Locate the cell with the specified text and output its (x, y) center coordinate. 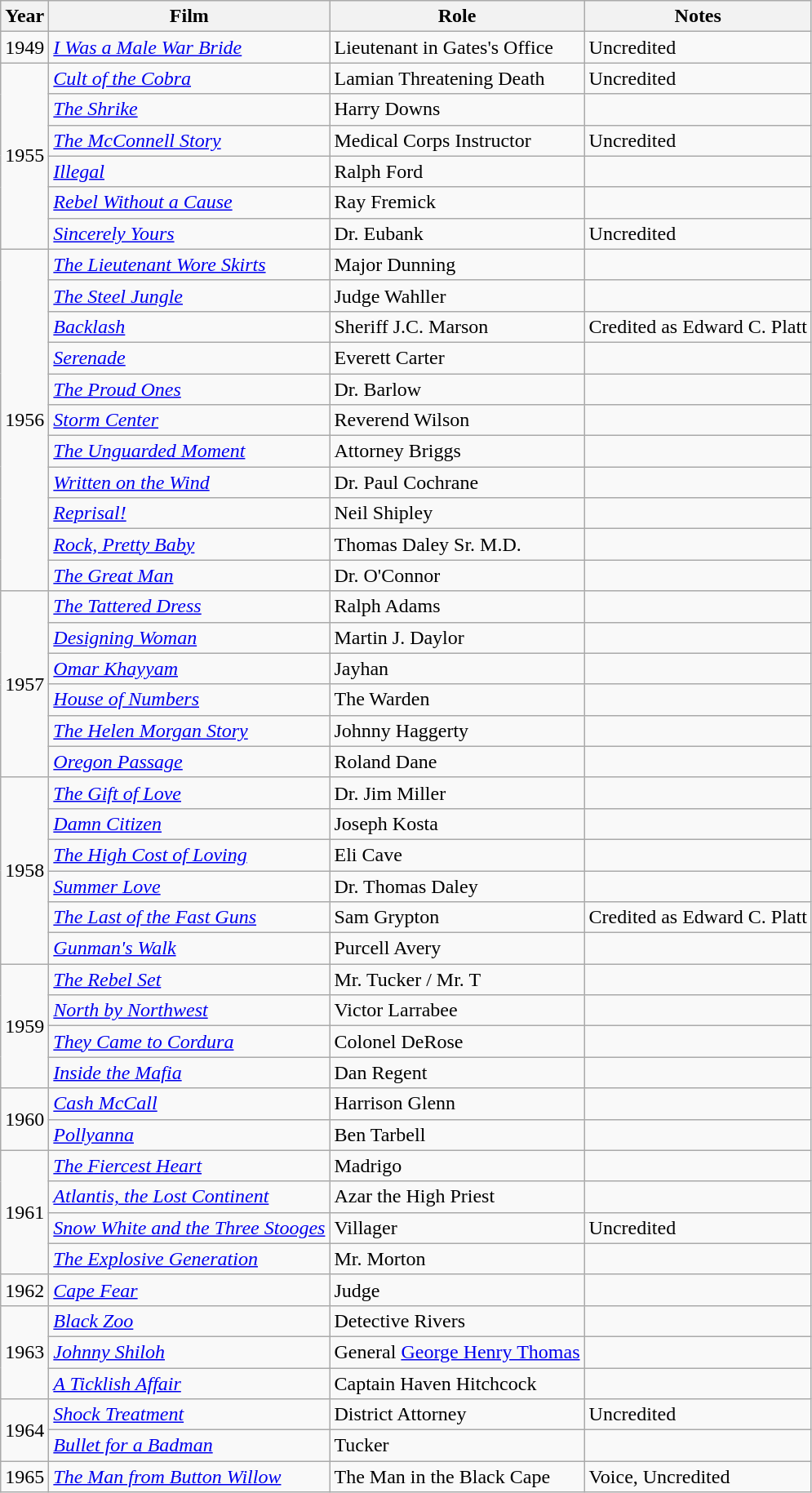
Oregon Passage (189, 762)
The High Cost of Loving (189, 855)
The Man from Button Willow (189, 1477)
Jayhan (457, 669)
Sheriff J.C. Marson (457, 327)
Joseph Kosta (457, 824)
The McConnell Story (189, 140)
Atlantis, the Lost Continent (189, 1197)
Cult of the Cobra (189, 78)
Lamian Threatening Death (457, 78)
Black Zoo (189, 1321)
Eli Cave (457, 855)
Gunman's Walk (189, 949)
1964 (24, 1430)
Neil Shipley (457, 513)
1956 (24, 420)
Omar Khayyam (189, 669)
House of Numbers (189, 700)
Detective Rivers (457, 1321)
Mr. Tucker / Mr. T (457, 980)
Inside the Mafia (189, 1073)
Ralph Ford (457, 171)
Roland Dane (457, 762)
1958 (24, 870)
Cape Fear (189, 1290)
Shock Treatment (189, 1415)
Judge Wahller (457, 295)
Role (457, 16)
Ray Fremick (457, 202)
Film (189, 16)
The Warden (457, 700)
Thomas Daley Sr. M.D. (457, 544)
The Explosive Generation (189, 1259)
The Shrike (189, 109)
The Rebel Set (189, 980)
The Fiercest Heart (189, 1166)
Dr. Jim Miller (457, 793)
Villager (457, 1228)
Written on the Wind (189, 482)
They Came to Cordura (189, 1042)
Pollyanna (189, 1135)
Mr. Morton (457, 1259)
Year (24, 16)
The Helen Morgan Story (189, 731)
Dan Regent (457, 1073)
Tucker (457, 1446)
The Last of the Fast Guns (189, 918)
Summer Love (189, 886)
Madrigo (457, 1166)
I Was a Male War Bride (189, 47)
Rebel Without a Cause (189, 202)
Major Dunning (457, 264)
Johnny Haggerty (457, 731)
Victor Larrabee (457, 1011)
Dr. Paul Cochrane (457, 482)
1960 (24, 1119)
Captain Haven Hitchcock (457, 1384)
1961 (24, 1212)
The Unguarded Moment (189, 451)
Cash McCall (189, 1104)
Backlash (189, 327)
Snow White and the Three Stooges (189, 1228)
1965 (24, 1477)
District Attorney (457, 1415)
Rock, Pretty Baby (189, 544)
Serenade (189, 358)
Medical Corps Instructor (457, 140)
The Steel Jungle (189, 295)
North by Northwest (189, 1011)
Martin J. Daylor (457, 638)
The Lieutenant Wore Skirts (189, 264)
Lieutenant in Gates's Office (457, 47)
General George Henry Thomas (457, 1352)
Sincerely Yours (189, 233)
Azar the High Priest (457, 1197)
Storm Center (189, 420)
1957 (24, 684)
Harry Downs (457, 109)
Attorney Briggs (457, 451)
Dr. Barlow (457, 389)
Bullet for a Badman (189, 1446)
Purcell Avery (457, 949)
1959 (24, 1026)
1949 (24, 47)
Voice, Uncredited (698, 1477)
Reverend Wilson (457, 420)
The Gift of Love (189, 793)
Sam Grypton (457, 918)
Notes (698, 16)
A Ticklish Affair (189, 1384)
The Tattered Dress (189, 607)
Dr. Eubank (457, 233)
The Great Man (189, 575)
1955 (24, 156)
Illegal (189, 171)
The Proud Ones (189, 389)
Designing Woman (189, 638)
1963 (24, 1352)
Dr. O'Connor (457, 575)
Judge (457, 1290)
Colonel DeRose (457, 1042)
Reprisal! (189, 513)
Ralph Adams (457, 607)
Johnny Shiloh (189, 1352)
Harrison Glenn (457, 1104)
1962 (24, 1290)
Dr. Thomas Daley (457, 886)
Everett Carter (457, 358)
The Man in the Black Cape (457, 1477)
Damn Citizen (189, 824)
Ben Tarbell (457, 1135)
